Detect which cell encompasses the target text, then output its (X, Y) center coordinate. 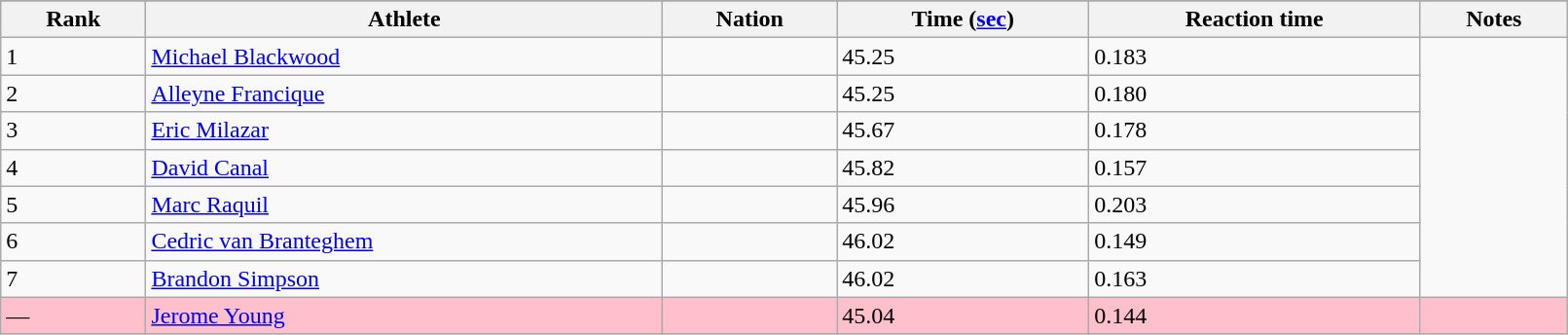
Rank (74, 19)
Cedric van Branteghem (405, 242)
7 (74, 279)
Michael Blackwood (405, 56)
David Canal (405, 167)
45.67 (964, 130)
Brandon Simpson (405, 279)
45.04 (964, 316)
Athlete (405, 19)
3 (74, 130)
45.96 (964, 205)
Alleyne Francique (405, 93)
0.157 (1255, 167)
4 (74, 167)
0.178 (1255, 130)
6 (74, 242)
0.144 (1255, 316)
0.149 (1255, 242)
0.183 (1255, 56)
45.82 (964, 167)
Eric Milazar (405, 130)
5 (74, 205)
1 (74, 56)
Reaction time (1255, 19)
Jerome Young (405, 316)
Nation (749, 19)
— (74, 316)
Notes (1494, 19)
0.180 (1255, 93)
0.163 (1255, 279)
Marc Raquil (405, 205)
2 (74, 93)
Time (sec) (964, 19)
0.203 (1255, 205)
